Identify which cell holds the provided text, then report its (X, Y) central coordinate. 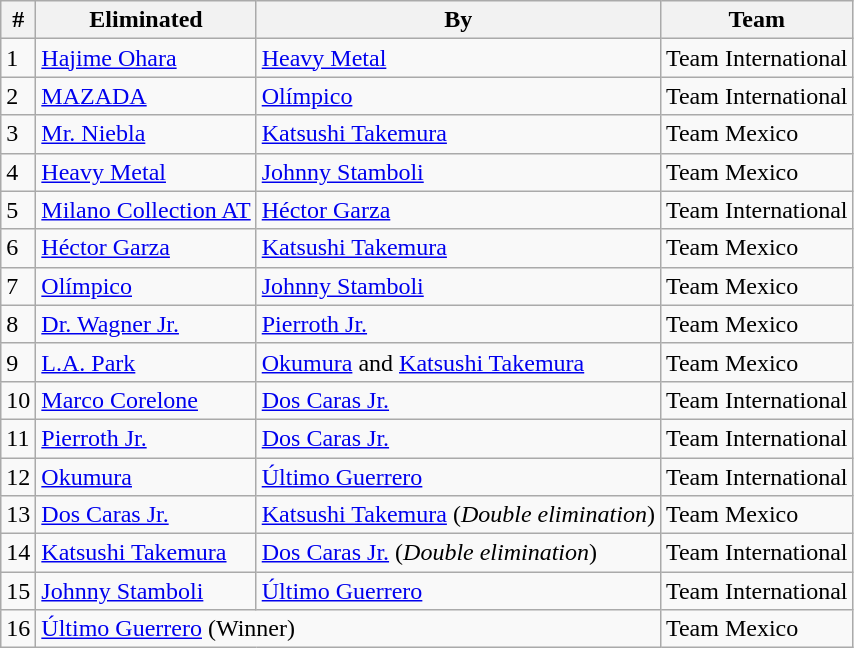
3 (18, 134)
5 (18, 210)
13 (18, 515)
MAZADA (146, 96)
15 (18, 591)
1 (18, 58)
Mr. Niebla (146, 134)
Katsushi Takemura (Double elimination) (458, 515)
8 (18, 324)
9 (18, 362)
Último Guerrero (Winner) (348, 629)
12 (18, 477)
2 (18, 96)
14 (18, 553)
16 (18, 629)
Milano Collection AT (146, 210)
Dos Caras Jr. (Double elimination) (458, 553)
L.A. Park (146, 362)
Okumura (146, 477)
7 (18, 286)
11 (18, 438)
Eliminated (146, 20)
Marco Corelone (146, 400)
By (458, 20)
Hajime Ohara (146, 58)
Okumura and Katsushi Takemura (458, 362)
6 (18, 248)
4 (18, 172)
10 (18, 400)
# (18, 20)
Dr. Wagner Jr. (146, 324)
Team (756, 20)
